Detect which cell encompasses the target text, then output its (x, y) center coordinate. 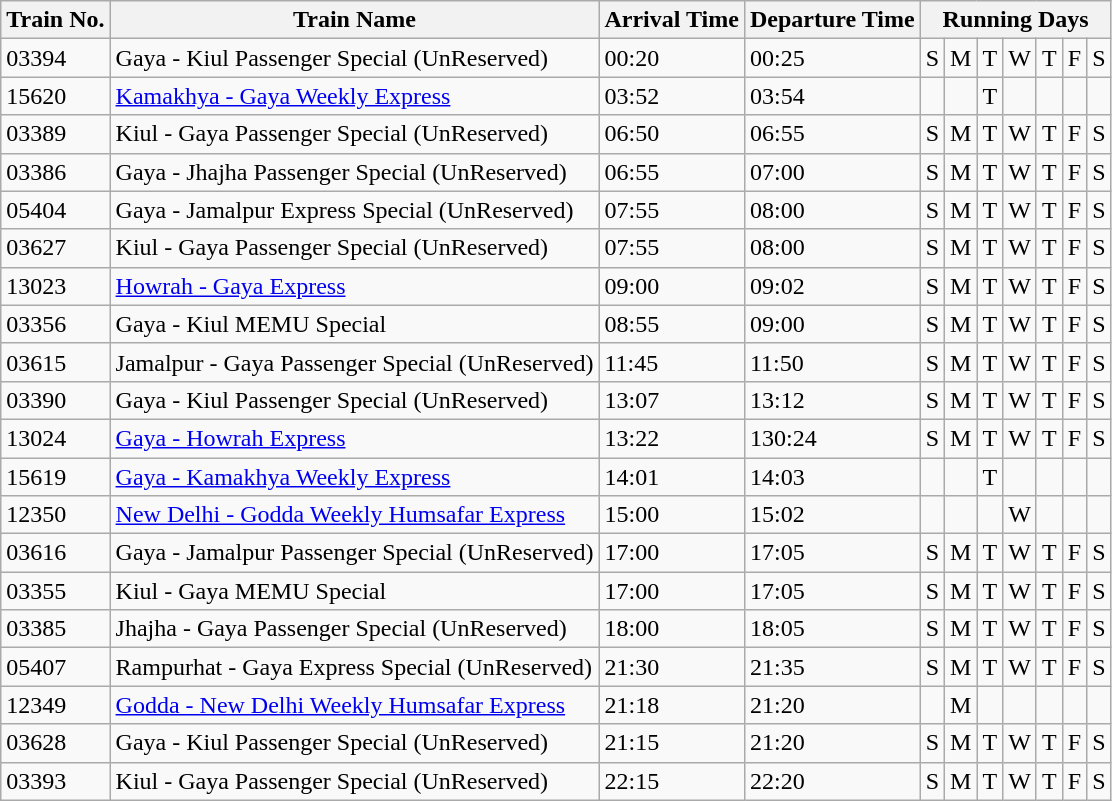
03393 (56, 781)
03:52 (672, 96)
Train No. (56, 20)
14:03 (832, 477)
03615 (56, 362)
Departure Time (832, 20)
03:54 (832, 96)
Jhajha - Gaya Passenger Special (UnReserved) (354, 629)
Jamalpur - Gaya Passenger Special (UnReserved) (354, 362)
03386 (56, 172)
Gaya - Jamalpur Express Special (UnReserved) (354, 210)
13:12 (832, 400)
06:50 (672, 134)
08:55 (672, 324)
Running Days (1016, 20)
03355 (56, 591)
13023 (56, 286)
Gaya - Kamakhya Weekly Express (354, 477)
15620 (56, 96)
18:05 (832, 629)
11:50 (832, 362)
Kiul - Gaya MEMU Special (354, 591)
21:35 (832, 667)
03627 (56, 248)
New Delhi - Godda Weekly Humsafar Express (354, 515)
13:07 (672, 400)
21:30 (672, 667)
Arrival Time (672, 20)
05404 (56, 210)
Train Name (354, 20)
00:25 (832, 58)
Godda - New Delhi Weekly Humsafar Express (354, 705)
Gaya - Howrah Express (354, 438)
03389 (56, 134)
Gaya - Jamalpur Passenger Special (UnReserved) (354, 553)
03356 (56, 324)
05407 (56, 667)
Howrah - Gaya Express (354, 286)
03616 (56, 553)
09:02 (832, 286)
12349 (56, 705)
18:00 (672, 629)
07:00 (832, 172)
15619 (56, 477)
15:00 (672, 515)
13024 (56, 438)
15:02 (832, 515)
Kamakhya - Gaya Weekly Express (354, 96)
13:22 (672, 438)
21:18 (672, 705)
14:01 (672, 477)
Gaya - Jhajha Passenger Special (UnReserved) (354, 172)
Rampurhat - Gaya Express Special (UnReserved) (354, 667)
12350 (56, 515)
03628 (56, 743)
03390 (56, 400)
21:15 (672, 743)
11:45 (672, 362)
130:24 (832, 438)
03394 (56, 58)
Gaya - Kiul MEMU Special (354, 324)
22:20 (832, 781)
03385 (56, 629)
00:20 (672, 58)
22:15 (672, 781)
